Capture the cell that displays the provided text and extract its [x, y] central coordinate. 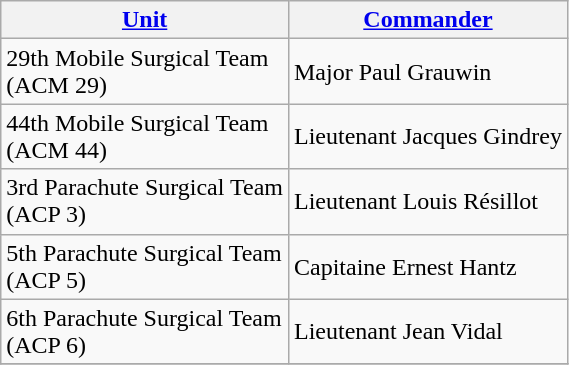
Commander [428, 20]
Lieutenant Jacques Gindrey [428, 136]
Lieutenant Louis Résillot [428, 202]
5th Parachute Surgical Team (ACP 5) [145, 266]
6th Parachute Surgical Team (ACP 6) [145, 332]
Unit [145, 20]
3rd Parachute Surgical Team (ACP 3) [145, 202]
Lieutenant Jean Vidal [428, 332]
Capitaine Ernest Hantz [428, 266]
Major Paul Grauwin [428, 72]
44th Mobile Surgical Team (ACM 44) [145, 136]
29th Mobile Surgical Team (ACM 29) [145, 72]
